Identify which cell holds the provided text, then report its [X, Y] central coordinate. 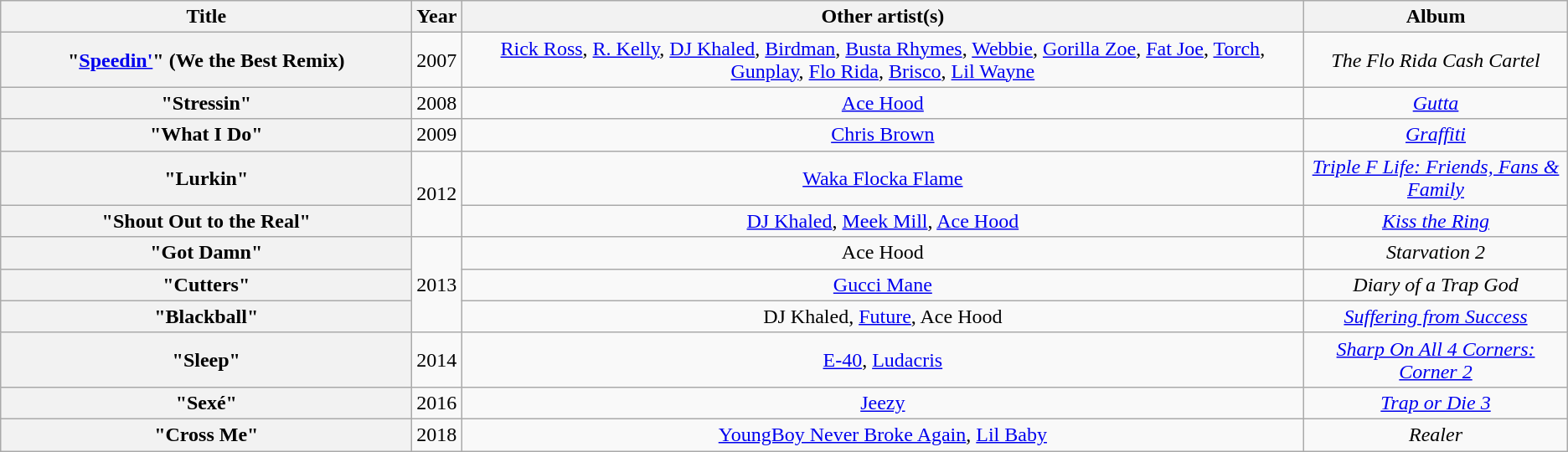
Gutta [1436, 103]
Diary of a Trap God [1436, 285]
Kiss the Ring [1436, 221]
2016 [437, 403]
Gucci Mane [883, 285]
Suffering from Success [1436, 316]
"Got Damn" [206, 253]
2009 [437, 135]
2007 [437, 60]
Year [437, 17]
"Shout Out to the Real" [206, 221]
YoungBoy Never Broke Again, Lil Baby [883, 434]
DJ Khaled, Meek Mill, Ace Hood [883, 221]
Other artist(s) [883, 17]
2013 [437, 285]
"Blackball" [206, 316]
"Lurkin" [206, 177]
Rick Ross, R. Kelly, DJ Khaled, Birdman, Busta Rhymes, Webbie, Gorilla Zoe, Fat Joe, Torch, Gunplay, Flo Rida, Brisco, Lil Wayne [883, 60]
Waka Flocka Flame [883, 177]
Sharp On All 4 Corners: Corner 2 [1436, 360]
Title [206, 17]
"Sexé" [206, 403]
"Cutters" [206, 285]
Album [1436, 17]
2018 [437, 434]
Jeezy [883, 403]
2012 [437, 194]
"Stressin" [206, 103]
Chris Brown [883, 135]
Triple F Life: Friends, Fans & Family [1436, 177]
"Cross Me" [206, 434]
2014 [437, 360]
"Speedin'" (We the Best Remix) [206, 60]
E-40, Ludacris [883, 360]
DJ Khaled, Future, Ace Hood [883, 316]
"What I Do" [206, 135]
2008 [437, 103]
Starvation 2 [1436, 253]
Trap or Die 3 [1436, 403]
"Sleep" [206, 360]
Realer [1436, 434]
The Flo Rida Cash Cartel [1436, 60]
Graffiti [1436, 135]
